Pinpoint the cell where the given text exists, returning its [X, Y] midpoint coordinate. 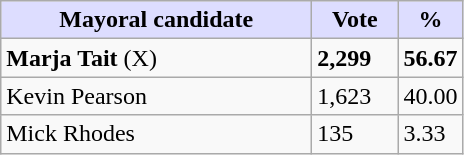
1,623 [355, 96]
Kevin Pearson [156, 96]
Vote [355, 20]
% [430, 20]
40.00 [430, 96]
2,299 [355, 58]
56.67 [430, 58]
3.33 [430, 134]
Marja Tait (X) [156, 58]
135 [355, 134]
Mick Rhodes [156, 134]
Mayoral candidate [156, 20]
